Identify which cell holds the provided text, then report its [x, y] central coordinate. 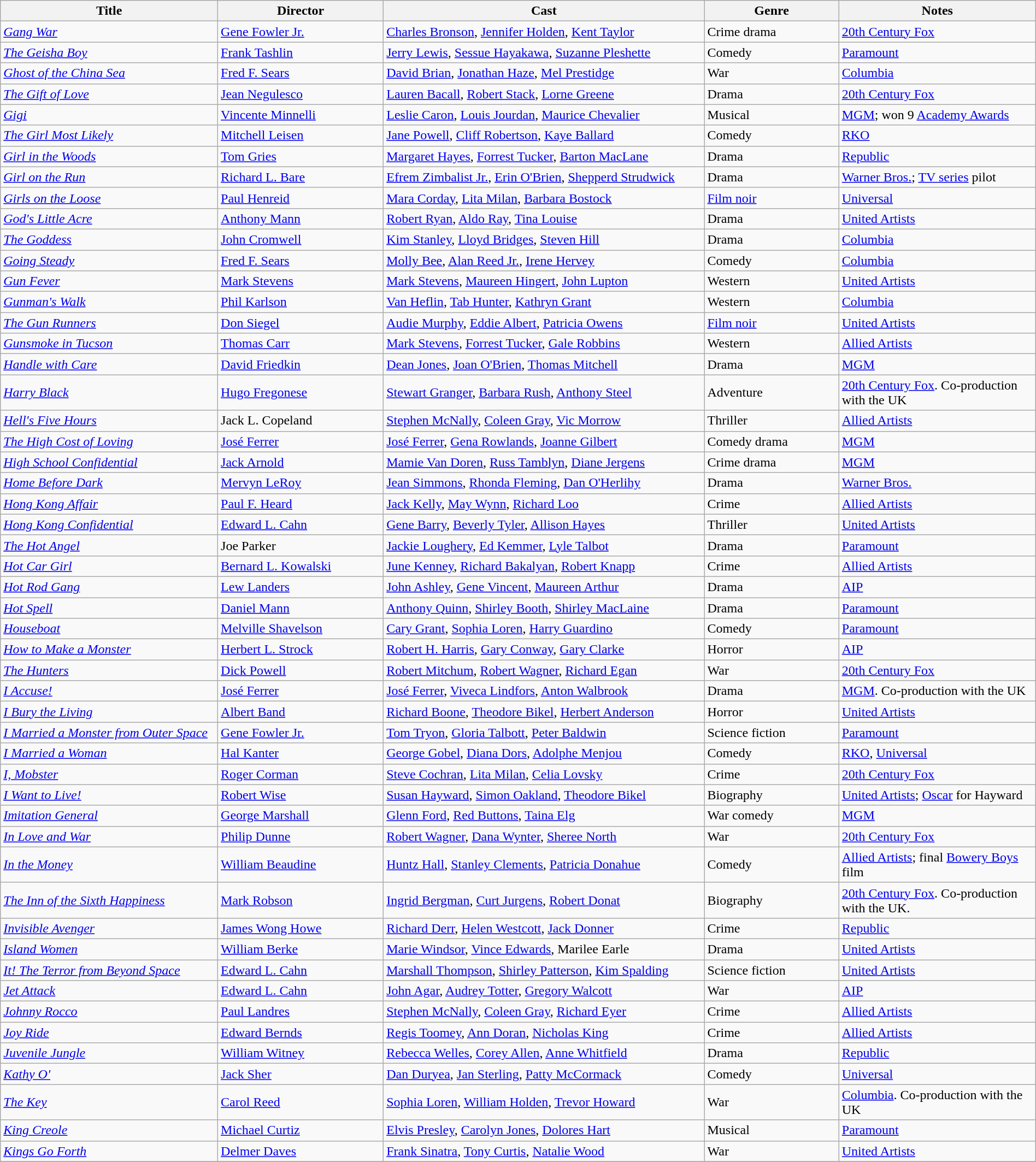
Daniel Mann [301, 608]
Melville Shavelson [301, 629]
Elvis Presley, Carolyn Jones, Dolores Hart [544, 1130]
Girl in the Woods [109, 156]
Mitchell Leisen [301, 135]
Jack Sher [301, 1074]
How to Make a Monster [109, 650]
The Hunters [109, 670]
Hell's Five Hours [109, 421]
Marshall Thompson, Shirley Patterson, Kim Spalding [544, 970]
Stephen McNally, Coleen Gray, Vic Morrow [544, 421]
Handle with Care [109, 364]
James Wong Howe [301, 928]
Paul Landres [301, 1012]
Comedy drama [772, 441]
Richard L. Bare [301, 177]
20th Century Fox. Co-production with the UK [937, 392]
Sophia Loren, William Holden, Trevor Howard [544, 1102]
The Inn of the Sixth Happiness [109, 900]
I Married a Monster from Outer Space [109, 733]
Mark Robson [301, 900]
RKO [937, 135]
I Accuse! [109, 691]
John Agar, Audrey Totter, Gregory Walcott [544, 991]
June Kenney, Richard Bakalyan, Robert Knapp [544, 566]
John Ashley, Gene Vincent, Maureen Arthur [544, 587]
Tom Tryon, Gloria Talbott, Peter Baldwin [544, 733]
Kim Stanley, Lloyd Bridges, Steven Hill [544, 239]
Stephen McNally, Coleen Gray, Richard Eyer [544, 1012]
Island Women [109, 949]
Cast [544, 11]
Mark Stevens [301, 281]
Audie Murphy, Eddie Albert, Patricia Owens [544, 323]
The High Cost of Loving [109, 441]
I Married a Woman [109, 753]
Anthony Mann [301, 219]
Jack Arnold [301, 462]
Frank Tashlin [301, 52]
Gene Barry, Beverly Tyler, Allison Hayes [544, 524]
United Artists; Oscar for Hayward [937, 795]
Paul Henreid [301, 198]
Warner Bros. [937, 483]
Gunsmoke in Tucson [109, 344]
MGM; won 9 Academy Awards [937, 115]
Marie Windsor, Vince Edwards, Marilee Earle [544, 949]
Mara Corday, Lita Milan, Barbara Bostock [544, 198]
José Ferrer, Gena Rowlands, Joanne Gilbert [544, 441]
Harry Black [109, 392]
Going Steady [109, 261]
Efrem Zimbalist Jr., Erin O'Brien, Shepperd Strudwick [544, 177]
Genre [772, 11]
Hong Kong Confidential [109, 524]
The Hot Angel [109, 545]
Jackie Loughery, Ed Kemmer, Lyle Talbot [544, 545]
Carol Reed [301, 1102]
Gang War [109, 32]
Glenn Ford, Red Buttons, Taina Elg [544, 816]
Huntz Hall, Stanley Clements, Patricia Donahue [544, 864]
Edward Bernds [301, 1033]
Kathy O' [109, 1074]
Don Siegel [301, 323]
Hot Rod Gang [109, 587]
Molly Bee, Alan Reed Jr., Irene Hervey [544, 261]
William Witney [301, 1053]
Vincente Minnelli [301, 115]
Joe Parker [301, 545]
Hal Kanter [301, 753]
Robert Ryan, Aldo Ray, Tina Louise [544, 219]
Girls on the Loose [109, 198]
Steve Cochran, Lita Milan, Celia Lovsky [544, 774]
It! The Terror from Beyond Space [109, 970]
Roger Corman [301, 774]
Van Heflin, Tab Hunter, Kathryn Grant [544, 302]
High School Confidential [109, 462]
Thomas Carr [301, 344]
Gunman's Walk [109, 302]
Ghost of the China Sea [109, 73]
Juvenile Jungle [109, 1053]
Tom Gries [301, 156]
Joy Ride [109, 1033]
Title [109, 11]
David Friedkin [301, 364]
The Key [109, 1102]
Lauren Bacall, Robert Stack, Lorne Greene [544, 94]
Phil Karlson [301, 302]
Michael Curtiz [301, 1130]
Mark Stevens, Maureen Hingert, John Lupton [544, 281]
Jean Simmons, Rhonda Fleming, Dan O'Herlihy [544, 483]
War comedy [772, 816]
Hong Kong Affair [109, 504]
Girl on the Run [109, 177]
John Cromwell [301, 239]
Regis Toomey, Ann Doran, Nicholas King [544, 1033]
David Brian, Jonathan Haze, Mel Prestidge [544, 73]
Hugo Fregonese [301, 392]
Robert H. Harris, Gary Conway, Gary Clarke [544, 650]
Notes [937, 11]
Richard Boone, Theodore Bikel, Herbert Anderson [544, 712]
Herbert L. Strock [301, 650]
Home Before Dark [109, 483]
Albert Band [301, 712]
Adventure [772, 392]
George Gobel, Diana Dors, Adolphe Menjou [544, 753]
Kings Go Forth [109, 1151]
Robert Mitchum, Robert Wagner, Richard Egan [544, 670]
Rebecca Welles, Corey Allen, Anne Whitfield [544, 1053]
Susan Hayward, Simon Oakland, Theodore Bikel [544, 795]
Mamie Van Doren, Russ Tamblyn, Diane Jergens [544, 462]
Anthony Quinn, Shirley Booth, Shirley MacLaine [544, 608]
The Geisha Boy [109, 52]
The Gift of Love [109, 94]
Philip Dunne [301, 836]
Imitation General [109, 816]
RKO, Universal [937, 753]
The Goddess [109, 239]
Mervyn LeRoy [301, 483]
I Bury the Living [109, 712]
Warner Bros.; TV series pilot [937, 177]
Gigi [109, 115]
Dan Duryea, Jan Sterling, Patty McCormack [544, 1074]
Bernard L. Kowalski [301, 566]
Mark Stevens, Forrest Tucker, Gale Robbins [544, 344]
In Love and War [109, 836]
Charles Bronson, Jennifer Holden, Kent Taylor [544, 32]
I, Mobster [109, 774]
Frank Sinatra, Tony Curtis, Natalie Wood [544, 1151]
Invisible Avenger [109, 928]
King Creole [109, 1130]
Houseboat [109, 629]
Jane Powell, Cliff Robertson, Kaye Ballard [544, 135]
Director [301, 11]
Jet Attack [109, 991]
The Gun Runners [109, 323]
Jerry Lewis, Sessue Hayakawa, Suzanne Pleshette [544, 52]
George Marshall [301, 816]
I Want to Live! [109, 795]
Lew Landers [301, 587]
Gun Fever [109, 281]
Dean Jones, Joan O'Brien, Thomas Mitchell [544, 364]
Ingrid Bergman, Curt Jurgens, Robert Donat [544, 900]
Paul F. Heard [301, 504]
Jean Negulesco [301, 94]
Robert Wise [301, 795]
Johnny Rocco [109, 1012]
Leslie Caron, Louis Jourdan, Maurice Chevalier [544, 115]
Jack Kelly, May Wynn, Richard Loo [544, 504]
José Ferrer, Viveca Lindfors, Anton Walbrook [544, 691]
Cary Grant, Sophia Loren, Harry Guardino [544, 629]
20th Century Fox. Co-production with the UK. [937, 900]
Allied Artists; final Bowery Boys film [937, 864]
Richard Derr, Helen Westcott, Jack Donner [544, 928]
Robert Wagner, Dana Wynter, Sheree North [544, 836]
Dick Powell [301, 670]
William Beaudine [301, 864]
God's Little Acre [109, 219]
In the Money [109, 864]
Jack L. Copeland [301, 421]
William Berke [301, 949]
MGM. Co-production with the UK [937, 691]
Stewart Granger, Barbara Rush, Anthony Steel [544, 392]
Hot Car Girl [109, 566]
The Girl Most Likely [109, 135]
Columbia. Co-production with the UK [937, 1102]
Hot Spell [109, 608]
Margaret Hayes, Forrest Tucker, Barton MacLane [544, 156]
Delmer Daves [301, 1151]
